For the text-containing cell, return its midpoint in [x, y] coordinate format. 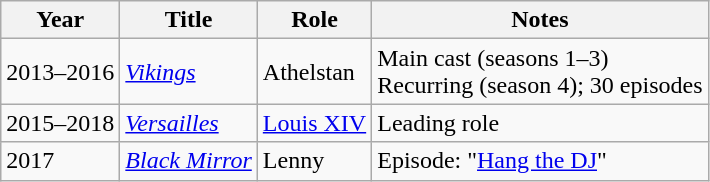
Louis XIV [314, 123]
Role [314, 20]
Notes [540, 20]
Leading role [540, 123]
Black Mirror [188, 161]
Versailles [188, 123]
Year [60, 20]
Main cast (seasons 1–3)Recurring (season 4); 30 episodes [540, 72]
Episode: "Hang the DJ" [540, 161]
2013–2016 [60, 72]
2015–2018 [60, 123]
Lenny [314, 161]
Title [188, 20]
Athelstan [314, 72]
2017 [60, 161]
Vikings [188, 72]
